Return [X, Y] of the center of cell containing provided text 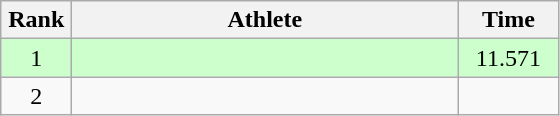
Athlete [265, 20]
Time [508, 20]
11.571 [508, 58]
Rank [36, 20]
1 [36, 58]
2 [36, 96]
